Provide the (x, y) coordinate of the cell's center where the given text is located.  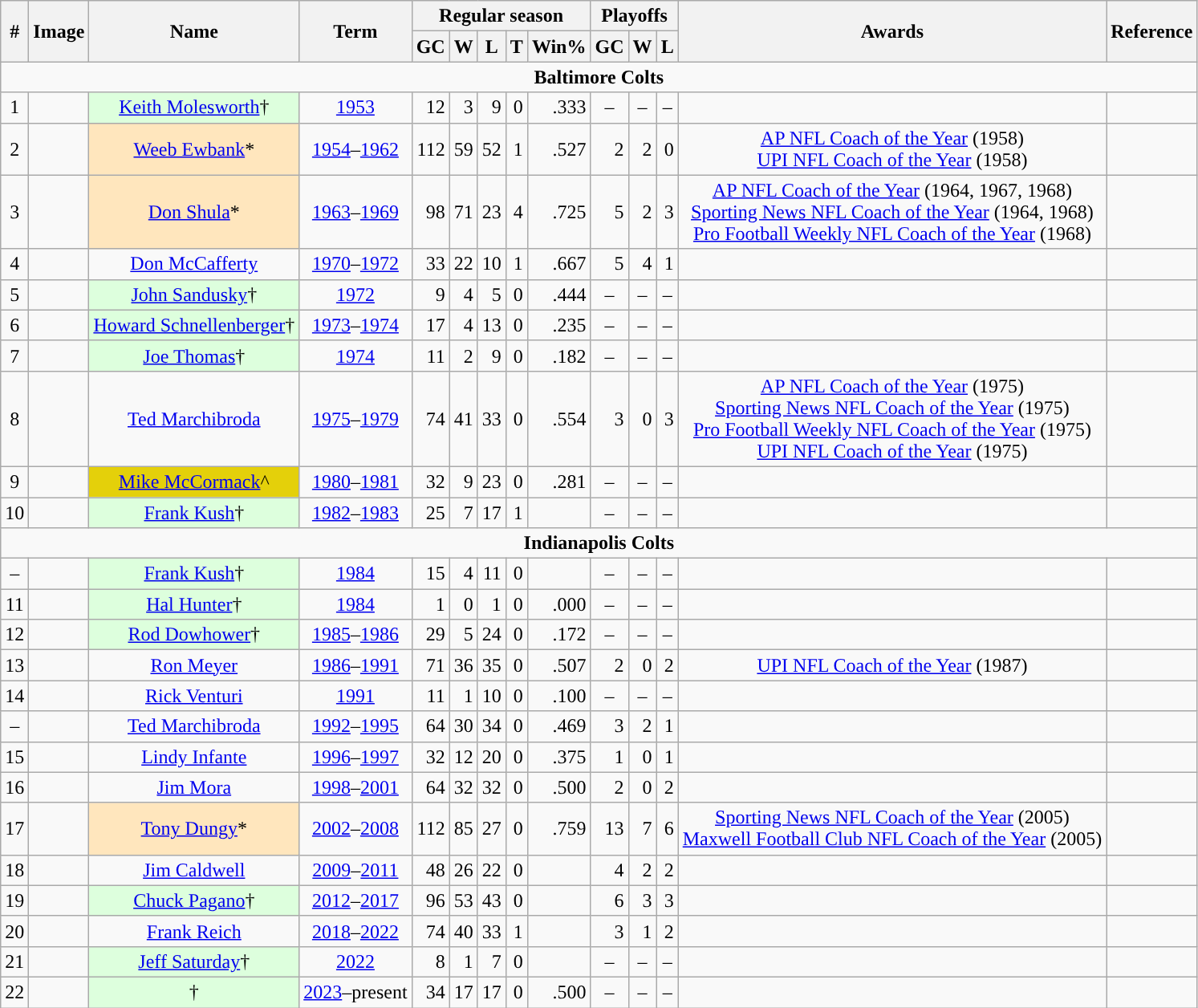
.444 (558, 295)
.469 (558, 726)
T (517, 47)
1975–1979 (355, 419)
24 (491, 635)
.182 (558, 356)
.235 (558, 325)
1954–1962 (355, 149)
14 (14, 696)
1982–1983 (355, 513)
.507 (558, 665)
2022 (355, 961)
.375 (558, 757)
16 (14, 787)
1991 (355, 696)
† (194, 992)
85 (464, 828)
.100 (558, 696)
Joe Thomas† (194, 356)
.281 (558, 482)
Tony Dungy* (194, 828)
.554 (558, 419)
2002–2008 (355, 828)
1972 (355, 295)
2018–2022 (355, 931)
Jim Caldwell (194, 870)
Hal Hunter† (194, 604)
27 (491, 828)
Sporting News NFL Coach of the Year (2005)Maxwell Football Club NFL Coach of the Year (2005) (892, 828)
Win% (558, 47)
1998–2001 (355, 787)
John Sandusky† (194, 295)
Regular season (501, 16)
Weeb Ewbank* (194, 149)
1985–1986 (355, 635)
Ron Meyer (194, 665)
# (14, 31)
52 (491, 149)
Keith Molesworth† (194, 108)
48 (430, 870)
Indianapolis Colts (599, 543)
1973–1974 (355, 325)
29 (430, 635)
19 (14, 900)
.000 (558, 604)
.333 (558, 108)
1986–1991 (355, 665)
Reference (1152, 31)
Name (194, 31)
Chuck Pagano† (194, 900)
1953 (355, 108)
Awards (892, 31)
Rod Dowhower† (194, 635)
96 (430, 900)
Term (355, 31)
UPI NFL Coach of the Year (1987) (892, 665)
2023–present (355, 992)
40 (464, 931)
59 (464, 149)
26 (464, 870)
30 (464, 726)
1963–1969 (355, 212)
.667 (558, 264)
AP NFL Coach of the Year (1958)UPI NFL Coach of the Year (1958) (892, 149)
Jeff Saturday† (194, 961)
Howard Schnellenberger† (194, 325)
18 (14, 870)
Frank Reich (194, 931)
Baltimore Colts (599, 77)
1992–1995 (355, 726)
Lindy Infante (194, 757)
2012–2017 (355, 900)
Playoffs (634, 16)
1980–1981 (355, 482)
Mike McCormack^ (194, 482)
25 (430, 513)
Don McCafferty (194, 264)
Rick Venturi (194, 696)
2009–2011 (355, 870)
98 (430, 212)
Jim Mora (194, 787)
21 (14, 961)
43 (491, 900)
Image (59, 31)
35 (491, 665)
.725 (558, 212)
41 (464, 419)
1996–1997 (355, 757)
.759 (558, 828)
53 (464, 900)
1974 (355, 356)
Don Shula* (194, 212)
1970–1972 (355, 264)
.527 (558, 149)
AP NFL Coach of the Year (1964, 1967, 1968)Sporting News NFL Coach of the Year (1964, 1968)Pro Football Weekly NFL Coach of the Year (1968) (892, 212)
.172 (558, 635)
36 (464, 665)
